Return [x, y] of the center of cell containing provided text 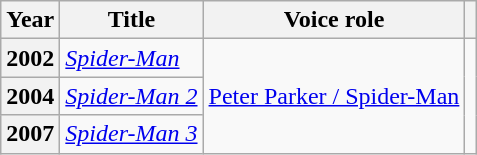
Spider-Man 2 [132, 96]
Spider-Man 3 [132, 134]
Title [132, 20]
Voice role [334, 20]
2004 [30, 96]
Year [30, 20]
Peter Parker / Spider-Man [334, 96]
2007 [30, 134]
Spider-Man [132, 58]
2002 [30, 58]
